Search for the cell housing the specified text and yield its (x, y) center coordinate. 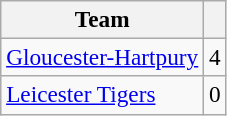
4 (215, 57)
Team (102, 19)
Gloucester-Hartpury (102, 57)
Leicester Tigers (102, 95)
0 (215, 95)
